Search for the cell housing the specified text and yield its (x, y) center coordinate. 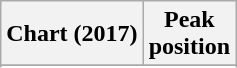
Chart (2017) (72, 34)
Peak position (189, 34)
